Locate the cell with the specified text and output its (x, y) center coordinate. 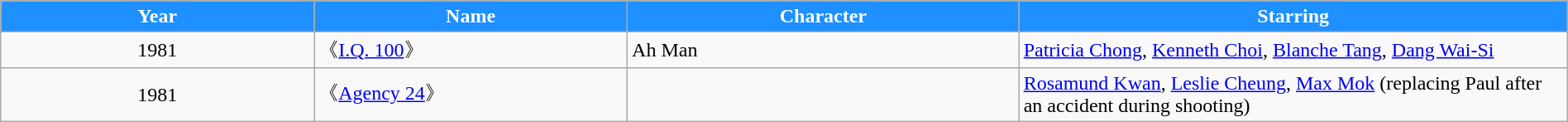
Name (471, 17)
《I.Q. 100》 (471, 50)
Rosamund Kwan, Leslie Cheung, Max Mok (replacing Paul after an accident during shooting) (1293, 95)
《Agency 24》 (471, 95)
Year (157, 17)
Ah Man (824, 50)
Patricia Chong, Kenneth Choi, Blanche Tang, Dang Wai-Si (1293, 50)
Character (824, 17)
Starring (1293, 17)
